Locate the cell with the specified text and output its (x, y) center coordinate. 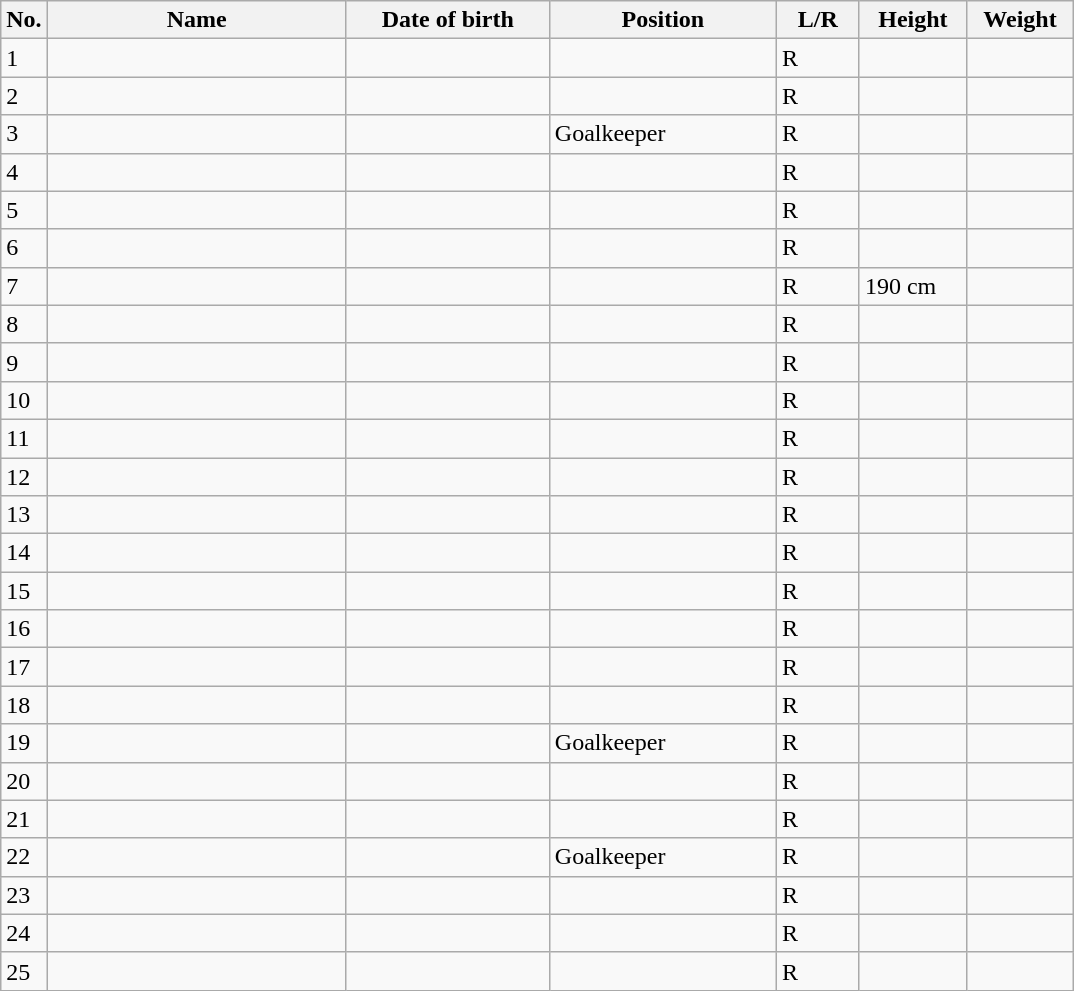
21 (24, 819)
3 (24, 134)
Date of birth (448, 20)
4 (24, 172)
22 (24, 857)
13 (24, 515)
16 (24, 629)
1 (24, 58)
L/R (818, 20)
17 (24, 667)
23 (24, 895)
25 (24, 971)
2 (24, 96)
20 (24, 781)
9 (24, 362)
24 (24, 933)
14 (24, 553)
11 (24, 438)
Weight (1020, 20)
190 cm (912, 286)
Height (912, 20)
7 (24, 286)
18 (24, 705)
8 (24, 324)
Name (196, 20)
19 (24, 743)
10 (24, 400)
6 (24, 248)
No. (24, 20)
15 (24, 591)
5 (24, 210)
Position (662, 20)
12 (24, 477)
